Search for the cell housing the specified text and yield its [X, Y] center coordinate. 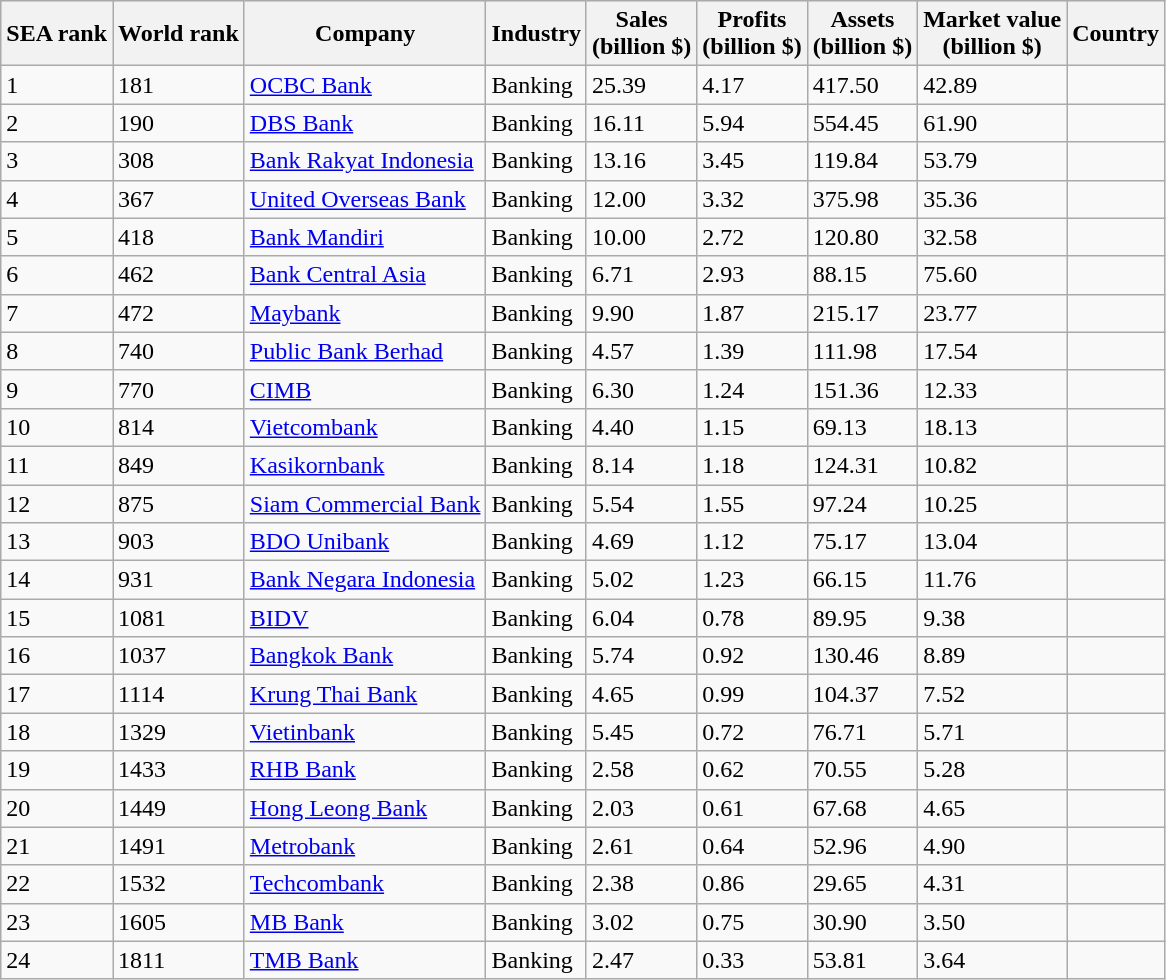
1433 [179, 770]
5.74 [641, 656]
1.15 [752, 427]
190 [179, 123]
0.62 [752, 770]
8.14 [641, 465]
Industry [536, 34]
MB Bank [365, 922]
3.50 [992, 922]
124.31 [862, 465]
2.03 [641, 808]
32.58 [992, 237]
5.02 [641, 580]
0.75 [752, 922]
Profits (billion $) [752, 34]
25.39 [641, 85]
4.69 [641, 542]
69.13 [862, 427]
OCBC Bank [365, 85]
1114 [179, 694]
903 [179, 542]
23 [57, 922]
5.71 [992, 732]
35.36 [992, 199]
6 [57, 275]
Assets (billion $) [862, 34]
1 [57, 85]
97.24 [862, 503]
2.38 [641, 884]
Vietcombank [365, 427]
14 [57, 580]
18 [57, 732]
3.64 [992, 960]
1329 [179, 732]
World rank [179, 34]
13.04 [992, 542]
16 [57, 656]
4.17 [752, 85]
4.40 [641, 427]
BDO Unibank [365, 542]
Public Bank Berhad [365, 351]
5.28 [992, 770]
3.45 [752, 161]
88.15 [862, 275]
0.92 [752, 656]
19 [57, 770]
2 [57, 123]
4.57 [641, 351]
Bank Rakyat Indonesia [365, 161]
4.90 [992, 846]
Market value (billion $) [992, 34]
119.84 [862, 161]
3 [57, 161]
814 [179, 427]
0.64 [752, 846]
1.55 [752, 503]
70.55 [862, 770]
367 [179, 199]
5 [57, 237]
5.45 [641, 732]
Metrobank [365, 846]
Bangkok Bank [365, 656]
3.02 [641, 922]
1.18 [752, 465]
9.90 [641, 313]
0.61 [752, 808]
13 [57, 542]
770 [179, 389]
TMB Bank [365, 960]
10 [57, 427]
151.36 [862, 389]
1081 [179, 618]
DBS Bank [365, 123]
740 [179, 351]
417.50 [862, 85]
Vietinbank [365, 732]
42.89 [992, 85]
66.15 [862, 580]
0.78 [752, 618]
Krung Thai Bank [365, 694]
6.04 [641, 618]
89.95 [862, 618]
0.86 [752, 884]
215.17 [862, 313]
1811 [179, 960]
0.99 [752, 694]
Maybank [365, 313]
1.87 [752, 313]
Country [1116, 34]
1.24 [752, 389]
CIMB [365, 389]
Bank Mandiri [365, 237]
29.65 [862, 884]
9 [57, 389]
SEA rank [57, 34]
931 [179, 580]
10.82 [992, 465]
130.46 [862, 656]
472 [179, 313]
75.60 [992, 275]
5.54 [641, 503]
24 [57, 960]
22 [57, 884]
Hong Leong Bank [365, 808]
2.61 [641, 846]
0.72 [752, 732]
17.54 [992, 351]
23.77 [992, 313]
53.81 [862, 960]
18.13 [992, 427]
53.79 [992, 161]
375.98 [862, 199]
6.71 [641, 275]
12 [57, 503]
15 [57, 618]
3.32 [752, 199]
67.68 [862, 808]
Kasikornbank [365, 465]
76.71 [862, 732]
11.76 [992, 580]
20 [57, 808]
1.39 [752, 351]
1.12 [752, 542]
418 [179, 237]
2.93 [752, 275]
2.58 [641, 770]
1449 [179, 808]
1491 [179, 846]
Siam Commercial Bank [365, 503]
10.25 [992, 503]
9.38 [992, 618]
1037 [179, 656]
United Overseas Bank [365, 199]
875 [179, 503]
0.33 [752, 960]
75.17 [862, 542]
2.72 [752, 237]
4.31 [992, 884]
RHB Bank [365, 770]
30.90 [862, 922]
462 [179, 275]
Company [365, 34]
181 [179, 85]
8.89 [992, 656]
16.11 [641, 123]
308 [179, 161]
5.94 [752, 123]
10.00 [641, 237]
61.90 [992, 123]
8 [57, 351]
17 [57, 694]
849 [179, 465]
104.37 [862, 694]
Bank Central Asia [365, 275]
111.98 [862, 351]
2.47 [641, 960]
6.30 [641, 389]
Techcombank [365, 884]
12.33 [992, 389]
13.16 [641, 161]
120.80 [862, 237]
7 [57, 313]
1.23 [752, 580]
554.45 [862, 123]
7.52 [992, 694]
52.96 [862, 846]
11 [57, 465]
Sales (billion $) [641, 34]
Bank Negara Indonesia [365, 580]
1532 [179, 884]
1605 [179, 922]
4 [57, 199]
BIDV [365, 618]
21 [57, 846]
12.00 [641, 199]
